Pinpoint the cell where the given text exists, returning its [X, Y] midpoint coordinate. 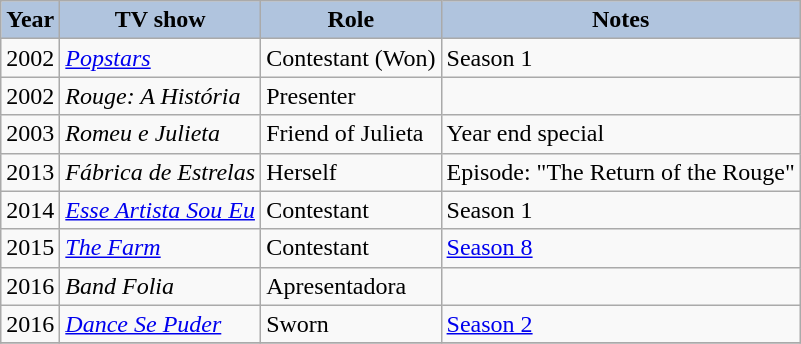
Rouge: A História [160, 96]
2013 [30, 172]
TV show [160, 20]
Fábrica de Estrelas [160, 172]
Season 8 [620, 248]
Presenter [351, 96]
Romeu e Julieta [160, 134]
Episode: "The Return of the Rouge" [620, 172]
Friend of Julieta [351, 134]
Notes [620, 20]
2003 [30, 134]
Band Folia [160, 286]
2015 [30, 248]
2014 [30, 210]
Apresentadora [351, 286]
Year end special [620, 134]
Year [30, 20]
Season 2 [620, 324]
Esse Artista Sou Eu [160, 210]
Herself [351, 172]
The Farm [160, 248]
Popstars [160, 58]
Dance Se Puder [160, 324]
Contestant (Won) [351, 58]
Role [351, 20]
Sworn [351, 324]
